Pinpoint the cell where the given text exists, returning its (X, Y) midpoint coordinate. 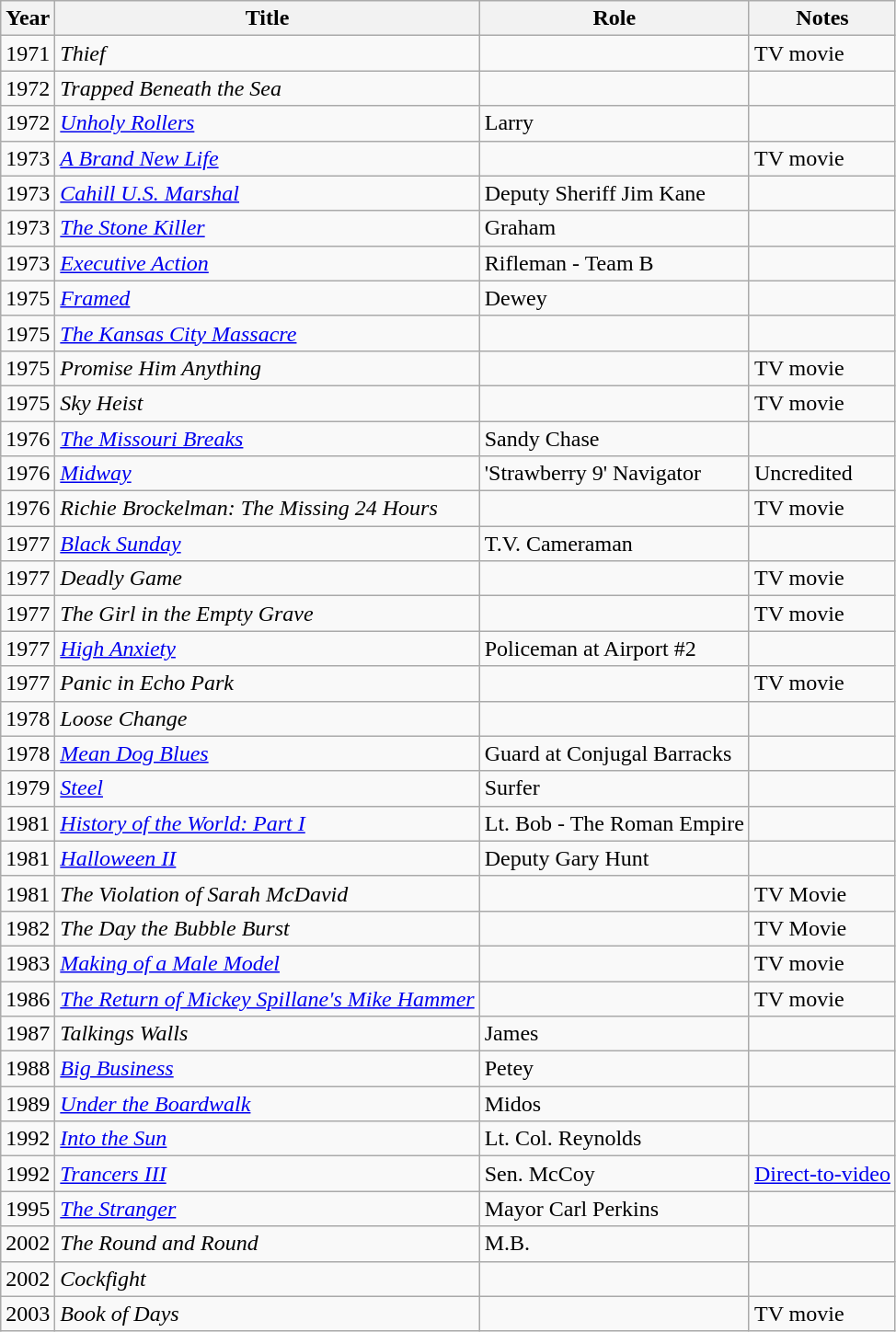
Graham (615, 228)
Cockfight (267, 1279)
James (615, 1034)
Loose Change (267, 718)
Steel (267, 788)
T.V. Cameraman (615, 544)
Guard at Conjugal Barracks (615, 753)
The Stone Killer (267, 228)
The Round and Round (267, 1244)
Dewey (615, 298)
Midos (615, 1104)
Rifleman - Team B (615, 263)
Surfer (615, 788)
Under the Boardwalk (267, 1104)
1983 (28, 963)
History of the World: Part I (267, 823)
The Girl in the Empty Grave (267, 614)
Richie Brockelman: The Missing 24 Hours (267, 509)
Lt. Bob - The Roman Empire (615, 823)
Trancers III (267, 1174)
Mean Dog Blues (267, 753)
Deputy Gary Hunt (615, 858)
Making of a Male Model (267, 963)
Policeman at Airport #2 (615, 649)
Unholy Rollers (267, 123)
The Return of Mickey Spillane's Mike Hammer (267, 998)
1979 (28, 788)
Promise Him Anything (267, 368)
2003 (28, 1314)
'Strawberry 9' Navigator (615, 474)
1988 (28, 1069)
The Day the Bubble Burst (267, 928)
Deadly Game (267, 579)
Sky Heist (267, 403)
1987 (28, 1034)
Lt. Col. Reynolds (615, 1139)
Cahill U.S. Marshal (267, 193)
Sen. McCoy (615, 1174)
1986 (28, 998)
Into the Sun (267, 1139)
High Anxiety (267, 649)
1982 (28, 928)
Notes (822, 18)
Black Sunday (267, 544)
1989 (28, 1104)
1995 (28, 1209)
Executive Action (267, 263)
Deputy Sheriff Jim Kane (615, 193)
A Brand New Life (267, 158)
Title (267, 18)
Mayor Carl Perkins (615, 1209)
Larry (615, 123)
The Kansas City Massacre (267, 333)
Halloween II (267, 858)
Petey (615, 1069)
1971 (28, 53)
Direct-to-video (822, 1174)
Trapped Beneath the Sea (267, 88)
The Stranger (267, 1209)
Role (615, 18)
Midway (267, 474)
Talkings Walls (267, 1034)
M.B. (615, 1244)
Panic in Echo Park (267, 683)
Uncredited (822, 474)
The Violation of Sarah McDavid (267, 893)
Book of Days (267, 1314)
Thief (267, 53)
Big Business (267, 1069)
The Missouri Breaks (267, 439)
Sandy Chase (615, 439)
Year (28, 18)
Framed (267, 298)
